Capture the cell that displays the provided text and extract its (x, y) central coordinate. 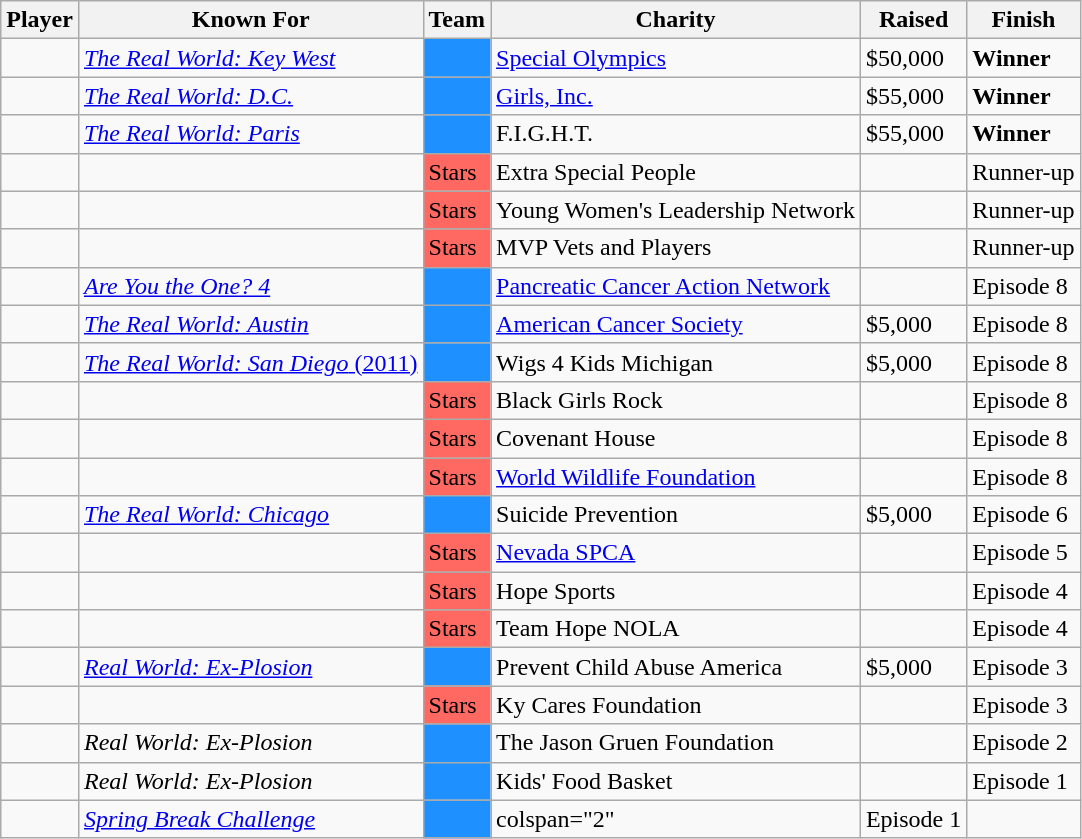
Team Hope NOLA (676, 629)
Suicide Prevention (676, 515)
Nevada SPCA (676, 553)
Ky Cares Foundation (676, 705)
The Real World: Key West (250, 58)
Special Olympics (676, 58)
Kids' Food Basket (676, 781)
Black Girls Rock (676, 400)
Young Women's Leadership Network (676, 210)
Spring Break Challenge (250, 819)
Episode 5 (1024, 553)
The Real World: D.C. (250, 96)
Episode 2 (1024, 743)
Covenant House (676, 438)
F.I.G.H.T. (676, 134)
Pancreatic Cancer Action Network (676, 286)
Prevent Child Abuse America (676, 667)
Raised (913, 20)
World Wildlife Foundation (676, 477)
Girls, Inc. (676, 96)
American Cancer Society (676, 324)
Are You the One? 4 (250, 286)
Episode 6 (1024, 515)
Team (457, 20)
Finish (1024, 20)
Known For (250, 20)
Player (40, 20)
MVP Vets and Players (676, 248)
The Real World: Paris (250, 134)
Charity (676, 20)
Wigs 4 Kids Michigan (676, 362)
The Real World: Chicago (250, 515)
$50,000 (913, 58)
colspan="2" (676, 819)
Hope Sports (676, 591)
The Jason Gruen Foundation (676, 743)
The Real World: Austin (250, 324)
The Real World: San Diego (2011) (250, 362)
Extra Special People (676, 172)
